For the text-containing cell, return its midpoint in (X, Y) coordinate format. 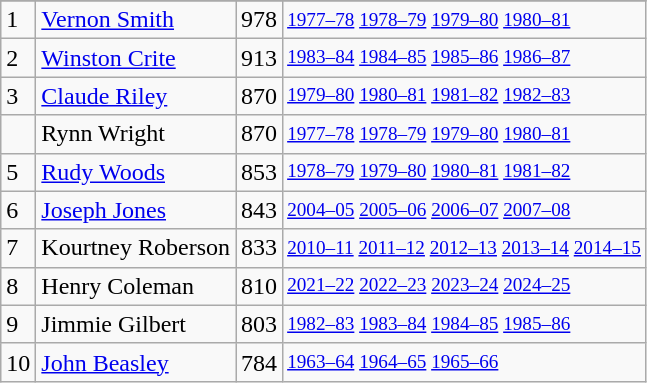
9 (18, 324)
1983–84 1984–85 1985–86 1986–87 (464, 58)
Henry Coleman (136, 286)
5 (18, 172)
6 (18, 210)
1978–79 1979–80 1980–81 1981–82 (464, 172)
Joseph Jones (136, 210)
1979–80 1980–81 1981–82 1982–83 (464, 96)
2004–05 2005–06 2006–07 2007–08 (464, 210)
3 (18, 96)
1982–83 1983–84 1984–85 1985–86 (464, 324)
1963–64 1964–65 1965–66 (464, 362)
Rudy Woods (136, 172)
John Beasley (136, 362)
810 (260, 286)
2021–22 2022–23 2023–24 2024–25 (464, 286)
784 (260, 362)
803 (260, 324)
7 (18, 248)
10 (18, 362)
978 (260, 20)
Winston Crite (136, 58)
Jimmie Gilbert (136, 324)
Claude Riley (136, 96)
Vernon Smith (136, 20)
833 (260, 248)
1 (18, 20)
Kourtney Roberson (136, 248)
2010–11 2011–12 2012–13 2013–14 2014–15 (464, 248)
8 (18, 286)
843 (260, 210)
2 (18, 58)
Rynn Wright (136, 134)
913 (260, 58)
853 (260, 172)
